Return the (X, Y) coordinate for the center point of the cell that contains the specified text.  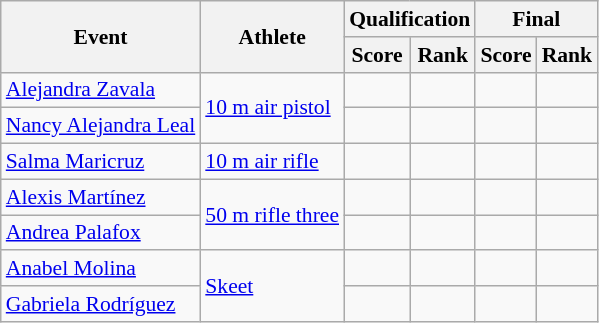
Alexis Martínez (101, 197)
Final (536, 19)
10 m air rifle (272, 162)
Nancy Alejandra Leal (101, 126)
Athlete (272, 36)
10 m air pistol (272, 108)
50 m rifle three (272, 214)
Qualification (410, 19)
Gabriela Rodríguez (101, 304)
Salma Maricruz (101, 162)
Andrea Palafox (101, 233)
Alejandra Zavala (101, 90)
Anabel Molina (101, 269)
Skeet (272, 286)
Event (101, 36)
